Scan for the cell matching the given text and deliver its (X, Y) coordinate at center. 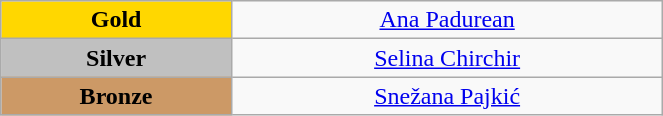
Selina Chirchir (446, 58)
Silver (116, 58)
Snežana Pajkić (446, 96)
Gold (116, 20)
Ana Padurean (446, 20)
Bronze (116, 96)
